Pinpoint the cell where the given text exists, returning its (x, y) midpoint coordinate. 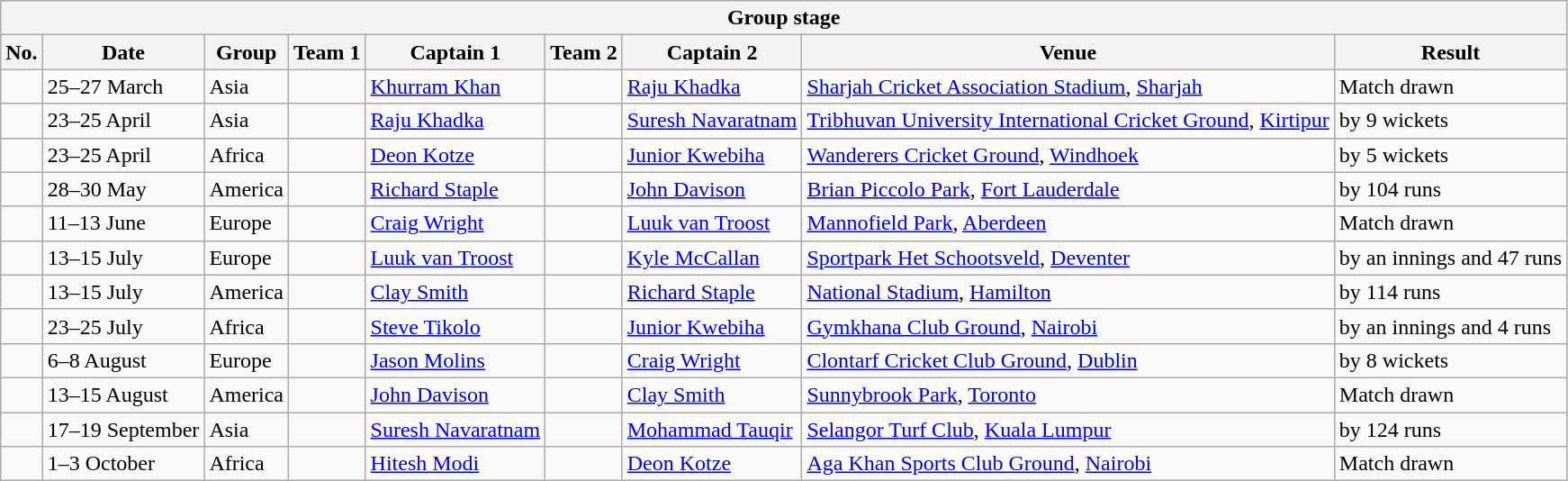
by an innings and 47 runs (1450, 258)
Wanderers Cricket Ground, Windhoek (1068, 155)
23–25 July (123, 326)
Tribhuvan University International Cricket Ground, Kirtipur (1068, 121)
by 8 wickets (1450, 360)
Result (1450, 52)
Selangor Turf Club, Kuala Lumpur (1068, 430)
Mohammad Tauqir (712, 430)
Hitesh Modi (455, 464)
Group (247, 52)
Steve Tikolo (455, 326)
Aga Khan Sports Club Ground, Nairobi (1068, 464)
by an innings and 4 runs (1450, 326)
Clontarf Cricket Club Ground, Dublin (1068, 360)
by 5 wickets (1450, 155)
25–27 March (123, 86)
13–15 August (123, 395)
17–19 September (123, 430)
Venue (1068, 52)
1–3 October (123, 464)
No. (22, 52)
Captain 2 (712, 52)
Khurram Khan (455, 86)
Team 2 (584, 52)
Mannofield Park, Aberdeen (1068, 223)
Group stage (784, 18)
by 9 wickets (1450, 121)
28–30 May (123, 189)
11–13 June (123, 223)
Date (123, 52)
by 124 runs (1450, 430)
by 114 runs (1450, 292)
Team 1 (328, 52)
Sportpark Het Schootsveld, Deventer (1068, 258)
Kyle McCallan (712, 258)
Sharjah Cricket Association Stadium, Sharjah (1068, 86)
Sunnybrook Park, Toronto (1068, 395)
Gymkhana Club Ground, Nairobi (1068, 326)
Jason Molins (455, 360)
by 104 runs (1450, 189)
6–8 August (123, 360)
Brian Piccolo Park, Fort Lauderdale (1068, 189)
Captain 1 (455, 52)
National Stadium, Hamilton (1068, 292)
